Return (x, y) of the center of cell containing provided text 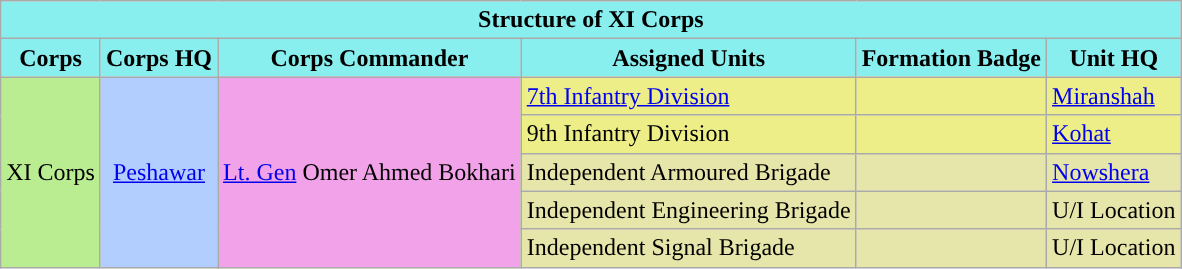
Corps Commander (370, 58)
9th Infantry Division (688, 134)
Peshawar (158, 172)
Kohat (1114, 134)
Corps (51, 58)
Structure of XI Corps (591, 20)
Lt. Gen Omer Ahmed Bokhari (370, 172)
Unit HQ (1114, 58)
7th Infantry Division (688, 96)
Corps HQ (158, 58)
Independent Signal Brigade (688, 248)
Nowshera (1114, 172)
XI Corps (51, 172)
Assigned Units (688, 58)
Independent Armoured Brigade (688, 172)
Formation Badge (951, 58)
Miranshah (1114, 96)
Independent Engineering Brigade (688, 210)
